For the text-containing cell, return its midpoint in (x, y) coordinate format. 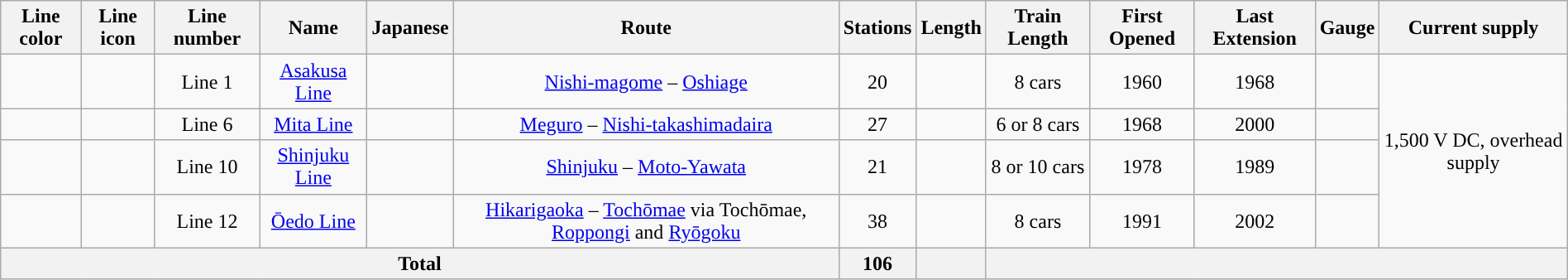
Line 1 (207, 81)
Shinjuku Line (313, 167)
Line 12 (207, 220)
Ōedo Line (313, 220)
Route (646, 28)
1,500 V DC, overhead supply (1474, 151)
38 (877, 220)
Current supply (1474, 28)
2002 (1255, 220)
21 (877, 167)
Nishi-magome – Oshiage (646, 81)
Mita Line (313, 124)
Line icon (117, 28)
20 (877, 81)
Stations (877, 28)
8 or 10 cars (1037, 167)
Total (420, 263)
First Opened (1143, 28)
1960 (1143, 81)
Name (313, 28)
Asakusa Line (313, 81)
Hikarigaoka – Tochōmae via Tochōmae, Roppongi and Ryōgoku (646, 220)
Meguro – Nishi-takashimadaira (646, 124)
1989 (1255, 167)
2000 (1255, 124)
1978 (1143, 167)
Shinjuku – Moto-Yawata (646, 167)
Line color (41, 28)
Length (951, 28)
Last Extension (1255, 28)
Gauge (1347, 28)
Line number (207, 28)
Japanese (410, 28)
106 (877, 263)
1991 (1143, 220)
Train Length (1037, 28)
Line 10 (207, 167)
Line 6 (207, 124)
27 (877, 124)
6 or 8 cars (1037, 124)
